Search for the cell housing the specified text and yield its (X, Y) center coordinate. 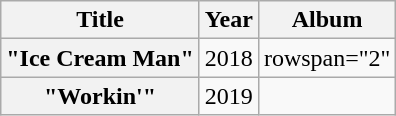
"Ice Cream Man" (100, 58)
Album (327, 20)
rowspan="2" (327, 58)
"Workin'" (100, 96)
2019 (228, 96)
Title (100, 20)
2018 (228, 58)
Year (228, 20)
